Output the (X, Y) coordinate of the center of the cell containing the given text.  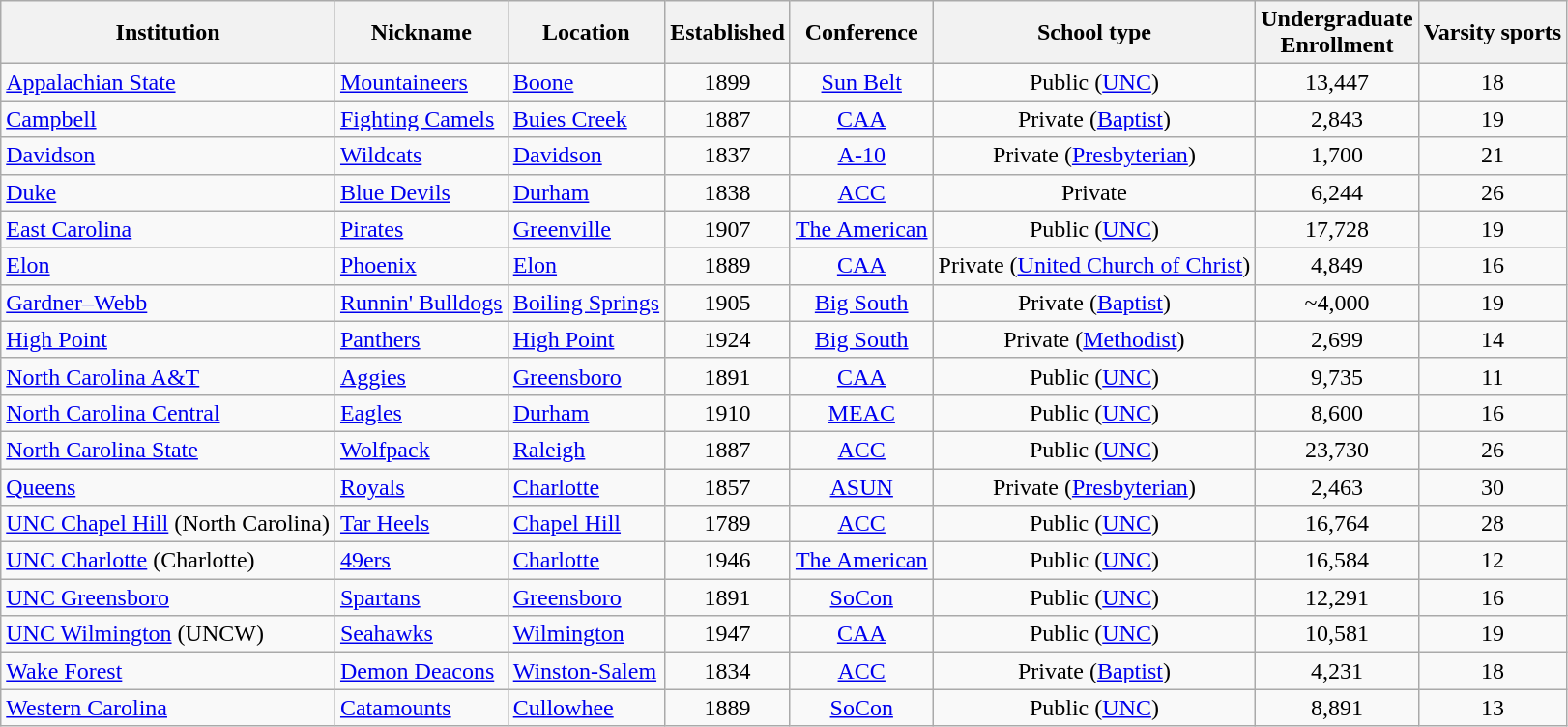
Wolfpack (421, 450)
Sun Belt (861, 82)
North Carolina A&T (168, 376)
17,728 (1337, 229)
Nickname (421, 33)
Greenville (586, 229)
Royals (421, 486)
North Carolina Central (168, 413)
Mountaineers (421, 82)
Winston-Salem (586, 671)
1789 (728, 524)
East Carolina (168, 229)
Private (United Church of Christ) (1094, 266)
9,735 (1337, 376)
10,581 (1337, 634)
Fighting Camels (421, 119)
1837 (728, 156)
Aggies (421, 376)
21 (1493, 156)
16,764 (1337, 524)
1905 (728, 303)
11 (1493, 376)
Runnin' Bulldogs (421, 303)
1,700 (1337, 156)
Conference (861, 33)
1899 (728, 82)
Undergraduate Enrollment (1337, 33)
12 (1493, 561)
4,231 (1337, 671)
Appalachian State (168, 82)
~4,000 (1337, 303)
MEAC (861, 413)
Phoenix (421, 266)
Blue Devils (421, 192)
Eagles (421, 413)
2,463 (1337, 486)
30 (1493, 486)
A-10 (861, 156)
Location (586, 33)
UNC Wilmington (UNCW) (168, 634)
School type (1094, 33)
Boone (586, 82)
1924 (728, 339)
Chapel Hill (586, 524)
Demon Deacons (421, 671)
Tar Heels (421, 524)
1834 (728, 671)
Varsity sports (1493, 33)
Raleigh (586, 450)
Campbell (168, 119)
Boiling Springs (586, 303)
49ers (421, 561)
1947 (728, 634)
Panthers (421, 339)
Spartans (421, 597)
1910 (728, 413)
Wilmington (586, 634)
13 (1493, 708)
Private (1094, 192)
1907 (728, 229)
8,891 (1337, 708)
28 (1493, 524)
Pirates (421, 229)
12,291 (1337, 597)
1838 (728, 192)
Seahawks (421, 634)
13,447 (1337, 82)
14 (1493, 339)
Western Carolina (168, 708)
Wildcats (421, 156)
2,699 (1337, 339)
Duke (168, 192)
Cullowhee (586, 708)
UNC Chapel Hill (North Carolina) (168, 524)
4,849 (1337, 266)
ASUN (861, 486)
Private (Methodist) (1094, 339)
1857 (728, 486)
UNC Charlotte (Charlotte) (168, 561)
North Carolina State (168, 450)
6,244 (1337, 192)
Established (728, 33)
UNC Greensboro (168, 597)
2,843 (1337, 119)
23,730 (1337, 450)
Gardner–Webb (168, 303)
Wake Forest (168, 671)
8,600 (1337, 413)
Queens (168, 486)
Institution (168, 33)
Catamounts (421, 708)
1946 (728, 561)
16,584 (1337, 561)
Buies Creek (586, 119)
